Return the (x, y) coordinate for the center point of the cell that contains the specified text.  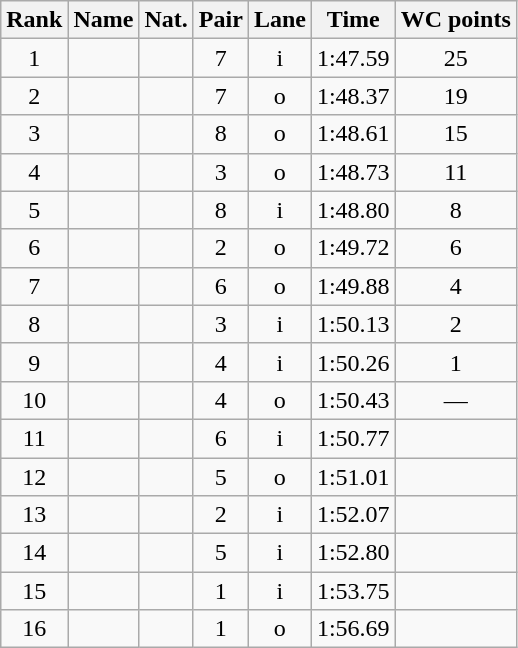
1:51.01 (353, 477)
1:49.88 (353, 286)
Rank (34, 20)
1:50.77 (353, 438)
1:52.07 (353, 515)
Pair (220, 20)
Time (353, 20)
Nat. (166, 20)
1:49.72 (353, 248)
1:50.43 (353, 400)
14 (34, 553)
1:48.37 (353, 96)
1:56.69 (353, 629)
WC points (456, 20)
1:48.73 (353, 172)
1:50.13 (353, 324)
1:53.75 (353, 591)
10 (34, 400)
1:48.80 (353, 210)
19 (456, 96)
25 (456, 58)
Lane (280, 20)
1:48.61 (353, 134)
9 (34, 362)
16 (34, 629)
1:52.80 (353, 553)
12 (34, 477)
13 (34, 515)
1:47.59 (353, 58)
1:50.26 (353, 362)
Name (104, 20)
— (456, 400)
